Extract the (X, Y) coordinate from the center of the cell holding the provided text.  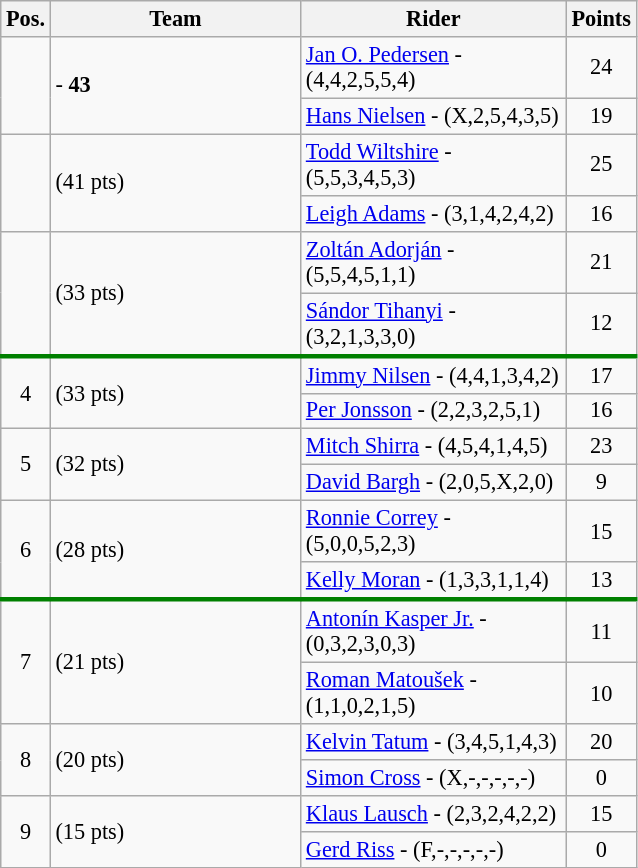
13 (601, 580)
(20 pts) (175, 760)
Team (175, 19)
(41 pts) (175, 182)
Ronnie Correy - (5,0,0,5,2,3) (434, 532)
Roman Matoušek - (1,1,0,2,1,5) (434, 692)
Jan O. Pedersen - (4,4,2,5,5,4) (434, 68)
8 (26, 760)
Todd Wiltshire - (5,5,3,4,5,3) (434, 164)
(15 pts) (175, 832)
4 (26, 392)
Klaus Lausch - (2,3,2,4,2,2) (434, 814)
(21 pts) (175, 661)
David Bargh - (2,0,5,X,2,0) (434, 483)
Zoltán Adorján - (5,5,4,5,1,1) (434, 262)
19 (601, 116)
Sándor Tihanyi - (3,2,1,3,3,0) (434, 324)
23 (601, 447)
Kelvin Tatum - (3,4,5,1,4,3) (434, 742)
(32 pts) (175, 465)
Points (601, 19)
17 (601, 374)
24 (601, 68)
12 (601, 324)
20 (601, 742)
Mitch Shirra - (4,5,4,1,4,5) (434, 447)
6 (26, 550)
Leigh Adams - (3,1,4,2,4,2) (434, 213)
Gerd Riss - (F,-,-,-,-,-) (434, 849)
Per Jonsson - (2,2,3,2,5,1) (434, 411)
5 (26, 465)
Kelly Moran - (1,3,3,1,1,4) (434, 580)
Simon Cross - (X,-,-,-,-,-) (434, 778)
Rider (434, 19)
11 (601, 630)
25 (601, 164)
- 43 (175, 86)
7 (26, 661)
Hans Nielsen - (X,2,5,4,3,5) (434, 116)
10 (601, 692)
Jimmy Nilsen - (4,4,1,3,4,2) (434, 374)
21 (601, 262)
Antonín Kasper Jr. - (0,3,2,3,0,3) (434, 630)
(28 pts) (175, 550)
Pos. (26, 19)
